Extract the (X, Y) coordinate from the center of the cell holding the provided text.  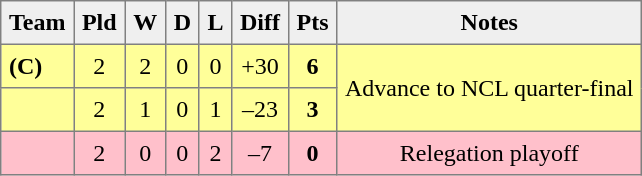
–7 (260, 153)
6 (312, 66)
Pts (312, 23)
Team (38, 23)
Diff (260, 23)
Relegation playoff (490, 153)
W (145, 23)
Notes (490, 23)
D (182, 23)
3 (312, 110)
–23 (260, 110)
+30 (260, 66)
Advance to NCL quarter-final (490, 88)
Pld (100, 23)
L (216, 23)
(C) (38, 66)
